Detect which cell encompasses the target text, then output its [x, y] center coordinate. 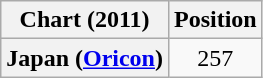
Japan (Oricon) [85, 58]
Position [215, 20]
Chart (2011) [85, 20]
257 [215, 58]
